Locate the cell with the specified text and output its (X, Y) center coordinate. 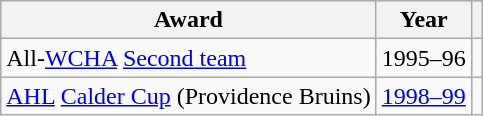
1998–99 (424, 96)
Award (188, 20)
All-WCHA Second team (188, 58)
Year (424, 20)
1995–96 (424, 58)
AHL Calder Cup (Providence Bruins) (188, 96)
